Identify which cell holds the provided text, then report its [x, y] central coordinate. 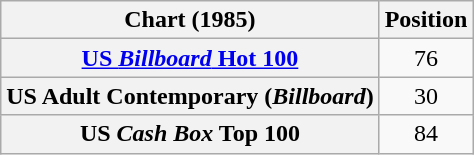
30 [426, 96]
76 [426, 58]
US Billboard Hot 100 [190, 58]
Position [426, 20]
US Cash Box Top 100 [190, 134]
Chart (1985) [190, 20]
US Adult Contemporary (Billboard) [190, 96]
84 [426, 134]
